Pinpoint the cell where the given text exists, returning its (X, Y) midpoint coordinate. 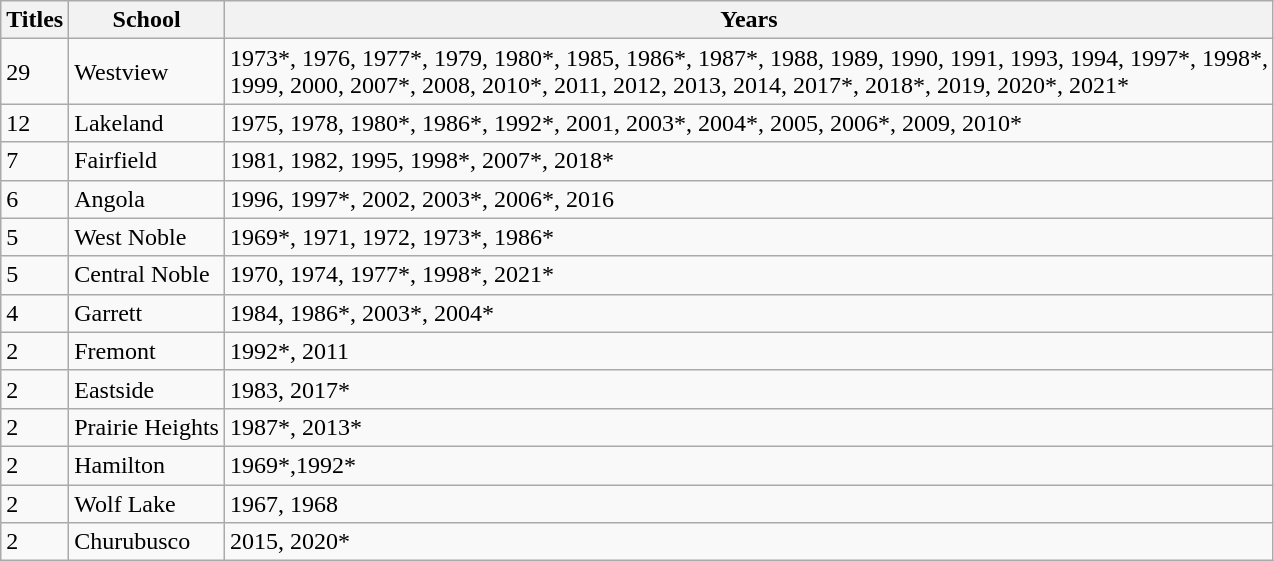
1969*, 1971, 1972, 1973*, 1986* (748, 237)
Churubusco (147, 542)
Lakeland (147, 123)
Wolf Lake (147, 503)
Fairfield (147, 161)
2015, 2020* (748, 542)
Prairie Heights (147, 427)
1992*, 2011 (748, 351)
Titles (35, 20)
12 (35, 123)
1983, 2017* (748, 389)
1967, 1968 (748, 503)
6 (35, 199)
1970, 1974, 1977*, 1998*, 2021* (748, 275)
29 (35, 72)
1987*, 2013* (748, 427)
Central Noble (147, 275)
1996, 1997*, 2002, 2003*, 2006*, 2016 (748, 199)
1981, 1982, 1995, 1998*, 2007*, 2018* (748, 161)
Westview (147, 72)
1975, 1978, 1980*, 1986*, 1992*, 2001, 2003*, 2004*, 2005, 2006*, 2009, 2010* (748, 123)
1969*,1992* (748, 465)
1984, 1986*, 2003*, 2004* (748, 313)
7 (35, 161)
4 (35, 313)
Years (748, 20)
Angola (147, 199)
Garrett (147, 313)
Fremont (147, 351)
School (147, 20)
West Noble (147, 237)
Hamilton (147, 465)
Eastside (147, 389)
